Return [x, y] of the center of cell containing provided text 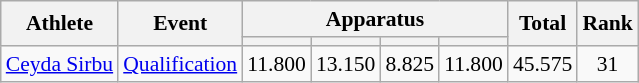
Qualification [180, 64]
31 [608, 64]
Athlete [60, 24]
8.825 [410, 64]
Event [180, 24]
45.575 [542, 64]
Apparatus [375, 19]
Ceyda Sirbu [60, 64]
13.150 [346, 64]
Total [542, 24]
Rank [608, 24]
